Search for the cell housing the specified text and yield its [X, Y] center coordinate. 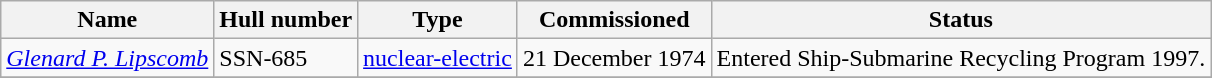
nuclear-electric [438, 58]
Type [438, 20]
21 December 1974 [614, 58]
Glenard P. Lipscomb [108, 58]
Status [961, 20]
Entered Ship-Submarine Recycling Program 1997. [961, 58]
Hull number [286, 20]
SSN-685 [286, 58]
Name [108, 20]
Commissioned [614, 20]
